Scan for the cell matching the given text and deliver its [X, Y] coordinate at center. 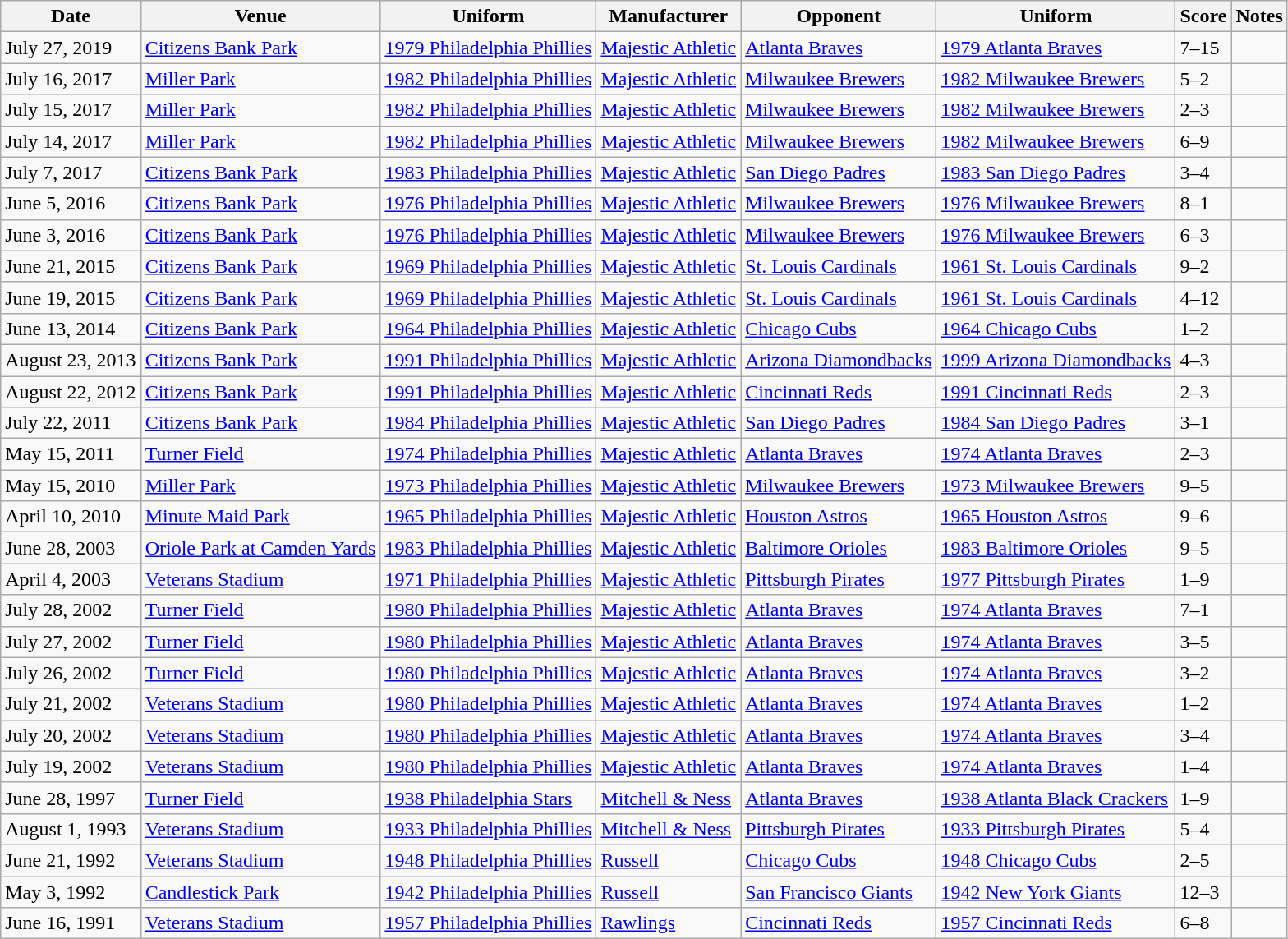
Houston Astros [839, 517]
July 19, 2002 [71, 766]
July 26, 2002 [71, 673]
San Francisco Giants [839, 891]
Date [71, 16]
July 14, 2017 [71, 141]
April 4, 2003 [71, 579]
June 16, 1991 [71, 923]
July 21, 2002 [71, 704]
1964 Philadelphia Phillies [488, 329]
Baltimore Orioles [839, 548]
1957 Philadelphia Phillies [488, 923]
1984 San Diego Padres [1056, 423]
1984 Philadelphia Phillies [488, 423]
1964 Chicago Cubs [1056, 329]
July 7, 2017 [71, 173]
May 3, 1992 [71, 891]
May 15, 2011 [71, 454]
3–5 [1203, 642]
Minute Maid Park [260, 517]
June 19, 2015 [71, 297]
8–1 [1203, 204]
1973 Milwaukee Brewers [1056, 486]
3–2 [1203, 673]
6–3 [1203, 235]
Score [1203, 16]
June 28, 1997 [71, 798]
9–6 [1203, 517]
July 27, 2002 [71, 642]
1979 Philadelphia Phillies [488, 48]
1948 Philadelphia Phillies [488, 860]
July 16, 2017 [71, 79]
June 28, 2003 [71, 548]
1965 Philadelphia Phillies [488, 517]
12–3 [1203, 891]
9–2 [1203, 266]
June 21, 1992 [71, 860]
6–9 [1203, 141]
Oriole Park at Camden Yards [260, 548]
3–1 [1203, 423]
1–4 [1203, 766]
1948 Chicago Cubs [1056, 860]
August 23, 2013 [71, 360]
1979 Atlanta Braves [1056, 48]
4–3 [1203, 360]
Venue [260, 16]
April 10, 2010 [71, 517]
1933 Pittsburgh Pirates [1056, 829]
August 1, 1993 [71, 829]
1973 Philadelphia Phillies [488, 486]
1974 Philadelphia Phillies [488, 454]
June 13, 2014 [71, 329]
2–5 [1203, 860]
July 15, 2017 [71, 110]
1991 Cincinnati Reds [1056, 392]
June 3, 2016 [71, 235]
May 15, 2010 [71, 486]
Arizona Diamondbacks [839, 360]
1965 Houston Astros [1056, 517]
July 20, 2002 [71, 735]
1933 Philadelphia Phillies [488, 829]
Opponent [839, 16]
Manufacturer [669, 16]
June 5, 2016 [71, 204]
1938 Philadelphia Stars [488, 798]
1999 Arizona Diamondbacks [1056, 360]
Notes [1259, 16]
7–1 [1203, 610]
June 21, 2015 [71, 266]
1983 Baltimore Orioles [1056, 548]
August 22, 2012 [71, 392]
July 28, 2002 [71, 610]
1977 Pittsburgh Pirates [1056, 579]
1938 Atlanta Black Crackers [1056, 798]
1942 New York Giants [1056, 891]
5–4 [1203, 829]
July 22, 2011 [71, 423]
1942 Philadelphia Phillies [488, 891]
1983 San Diego Padres [1056, 173]
4–12 [1203, 297]
1957 Cincinnati Reds [1056, 923]
July 27, 2019 [71, 48]
7–15 [1203, 48]
5–2 [1203, 79]
Rawlings [669, 923]
Candlestick Park [260, 891]
1971 Philadelphia Phillies [488, 579]
6–8 [1203, 923]
